Output the (x, y) coordinate of the center of the cell containing the given text.  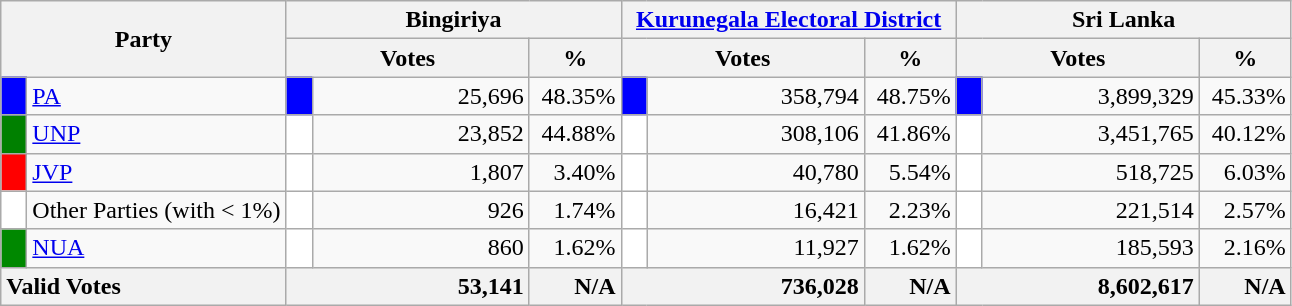
11,927 (756, 248)
926 (420, 210)
1,807 (420, 172)
53,141 (408, 286)
6.03% (1245, 172)
23,852 (420, 134)
16,421 (756, 210)
Kurunegala Electoral District (788, 20)
NUA (156, 248)
518,725 (1090, 172)
JVP (156, 172)
25,696 (420, 96)
44.88% (575, 134)
UNP (156, 134)
3.40% (575, 172)
48.35% (575, 96)
5.54% (910, 172)
Bingiriya (454, 20)
358,794 (756, 96)
3,899,329 (1090, 96)
2.16% (1245, 248)
2.57% (1245, 210)
Party (144, 39)
40,780 (756, 172)
3,451,765 (1090, 134)
860 (420, 248)
48.75% (910, 96)
221,514 (1090, 210)
2.23% (910, 210)
45.33% (1245, 96)
185,593 (1090, 248)
308,106 (756, 134)
PA (156, 96)
Other Parties (with < 1%) (156, 210)
41.86% (910, 134)
40.12% (1245, 134)
736,028 (742, 286)
Valid Votes (144, 286)
Sri Lanka (1124, 20)
8,602,617 (1078, 286)
1.74% (575, 210)
